Return the (X, Y) coordinate for the center point of the cell that contains the specified text.  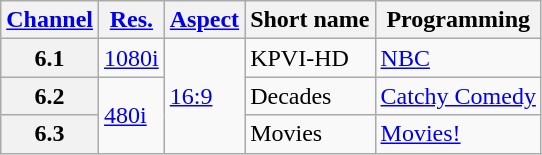
Movies (310, 134)
Short name (310, 20)
Catchy Comedy (458, 96)
Programming (458, 20)
6.1 (50, 58)
1080i (132, 58)
Channel (50, 20)
Res. (132, 20)
16:9 (204, 96)
Movies! (458, 134)
Decades (310, 96)
480i (132, 115)
KPVI-HD (310, 58)
6.3 (50, 134)
NBC (458, 58)
6.2 (50, 96)
Aspect (204, 20)
